From the cell containing the given text, extract its center point as [x, y] coordinate. 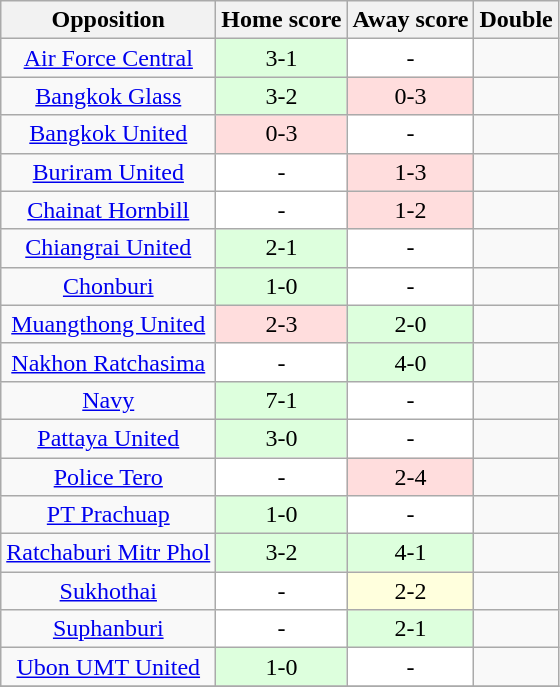
Double [516, 20]
1-3 [410, 172]
Bangkok Glass [108, 96]
2-0 [410, 324]
Air Force Central [108, 58]
Bangkok United [108, 134]
Ubon UMT United [108, 667]
Pattaya United [108, 438]
4-1 [410, 553]
Chainat Hornbill [108, 210]
Muangthong United [108, 324]
3-1 [282, 58]
1-2 [410, 210]
Police Tero [108, 477]
3-0 [282, 438]
Ratchaburi Mitr Phol [108, 553]
Away score [410, 20]
Nakhon Ratchasima [108, 362]
PT Prachuap [108, 515]
2-2 [410, 591]
Home score [282, 20]
Navy [108, 400]
Suphanburi [108, 629]
Sukhothai [108, 591]
Chiangrai United [108, 248]
7-1 [282, 400]
Opposition [108, 20]
4-0 [410, 362]
2-3 [282, 324]
Buriram United [108, 172]
2-4 [410, 477]
Chonburi [108, 286]
